From the cell containing the given text, extract its center point as (x, y) coordinate. 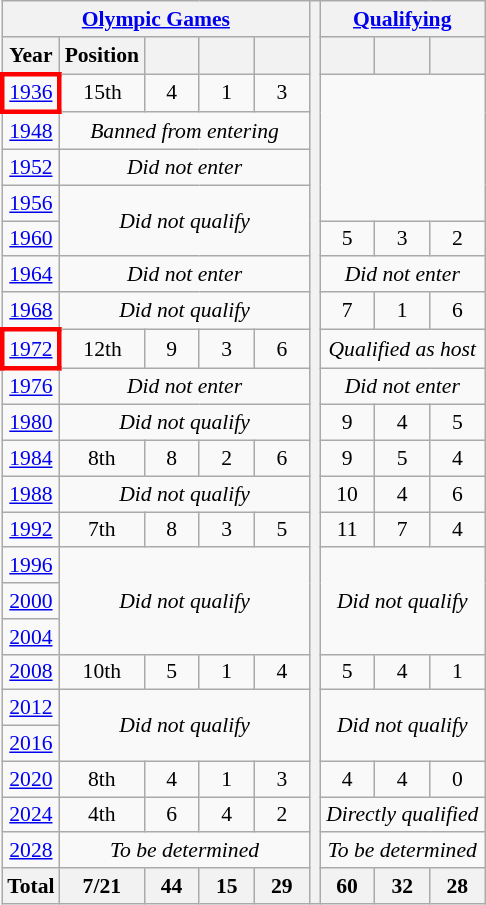
Year (30, 56)
15th (102, 94)
1992 (30, 530)
29 (282, 886)
1996 (30, 566)
Directly qualified (402, 815)
32 (402, 886)
Position (102, 56)
2000 (30, 601)
1972 (30, 348)
Banned from entering (185, 132)
1976 (30, 386)
7/21 (102, 886)
1980 (30, 423)
Olympic Games (156, 19)
2020 (30, 779)
15 (226, 886)
11 (348, 530)
2012 (30, 708)
60 (348, 886)
44 (172, 886)
12th (102, 348)
1960 (30, 239)
10th (102, 672)
10 (348, 494)
2028 (30, 851)
2004 (30, 637)
2016 (30, 744)
Qualified as host (402, 348)
2008 (30, 672)
1936 (30, 94)
Total (30, 886)
1968 (30, 310)
4th (102, 815)
1948 (30, 132)
1956 (30, 203)
Qualifying (402, 19)
1984 (30, 459)
1988 (30, 494)
7th (102, 530)
1952 (30, 168)
0 (458, 779)
1964 (30, 275)
2024 (30, 815)
28 (458, 886)
